Determine the (x, y) coordinate at the center of the cell enclosing the given text.  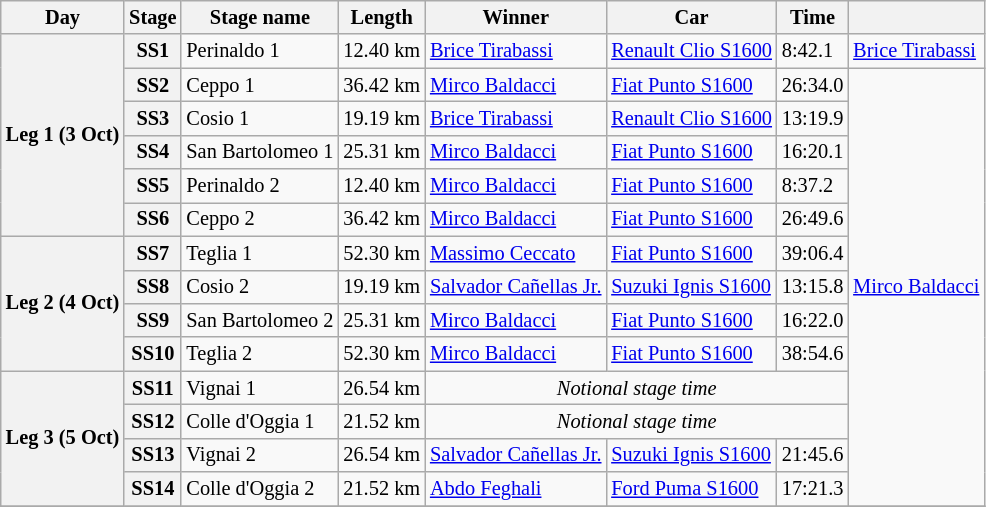
Time (812, 17)
Perinaldo 1 (260, 51)
Car (692, 17)
13:19.9 (812, 118)
SS9 (152, 320)
Leg 1 (3 Oct) (62, 135)
Perinaldo 2 (260, 186)
21:45.6 (812, 455)
Vignai 1 (260, 388)
Length (382, 17)
Ceppo 2 (260, 219)
Massimo Ceccato (516, 253)
San Bartolomeo 2 (260, 320)
SS2 (152, 85)
13:15.8 (812, 287)
Winner (516, 17)
8:37.2 (812, 186)
SS14 (152, 489)
Stage name (260, 17)
Colle d'Oggia 2 (260, 489)
SS8 (152, 287)
Leg 3 (5 Oct) (62, 438)
Leg 2 (4 Oct) (62, 304)
39:06.4 (812, 253)
26:34.0 (812, 85)
SS12 (152, 421)
San Bartolomeo 1 (260, 152)
SS10 (152, 354)
Teglia 1 (260, 253)
Cosio 2 (260, 287)
SS4 (152, 152)
38:54.6 (812, 354)
SS3 (152, 118)
SS7 (152, 253)
SS6 (152, 219)
Teglia 2 (260, 354)
8:42.1 (812, 51)
16:22.0 (812, 320)
SS11 (152, 388)
Colle d'Oggia 1 (260, 421)
Day (62, 17)
SS13 (152, 455)
Ceppo 1 (260, 85)
SS5 (152, 186)
Ford Puma S1600 (692, 489)
Abdo Feghali (516, 489)
Vignai 2 (260, 455)
26:49.6 (812, 219)
Stage (152, 17)
17:21.3 (812, 489)
SS1 (152, 51)
Cosio 1 (260, 118)
16:20.1 (812, 152)
